Identify which cell holds the provided text, then report its [X, Y] central coordinate. 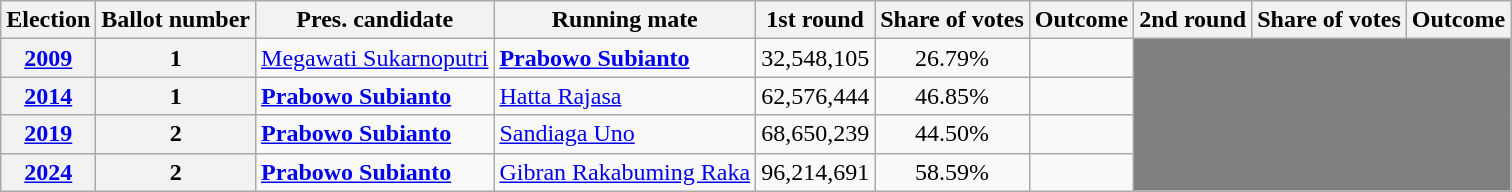
96,214,691 [816, 172]
58.59% [952, 172]
Running mate [625, 20]
Megawati Sukarnoputri [375, 58]
Election [48, 20]
44.50% [952, 134]
Hatta Rajasa [625, 96]
Ballot number [176, 20]
2009 [48, 58]
62,576,444 [816, 96]
32,548,105 [816, 58]
Gibran Rakabuming Raka [625, 172]
Pres. candidate [375, 20]
2024 [48, 172]
26.79% [952, 58]
1st round [816, 20]
68,650,239 [816, 134]
2014 [48, 96]
46.85% [952, 96]
2nd round [1193, 20]
Sandiaga Uno [625, 134]
2019 [48, 134]
